Pinpoint the cell where the given text exists, returning its (X, Y) midpoint coordinate. 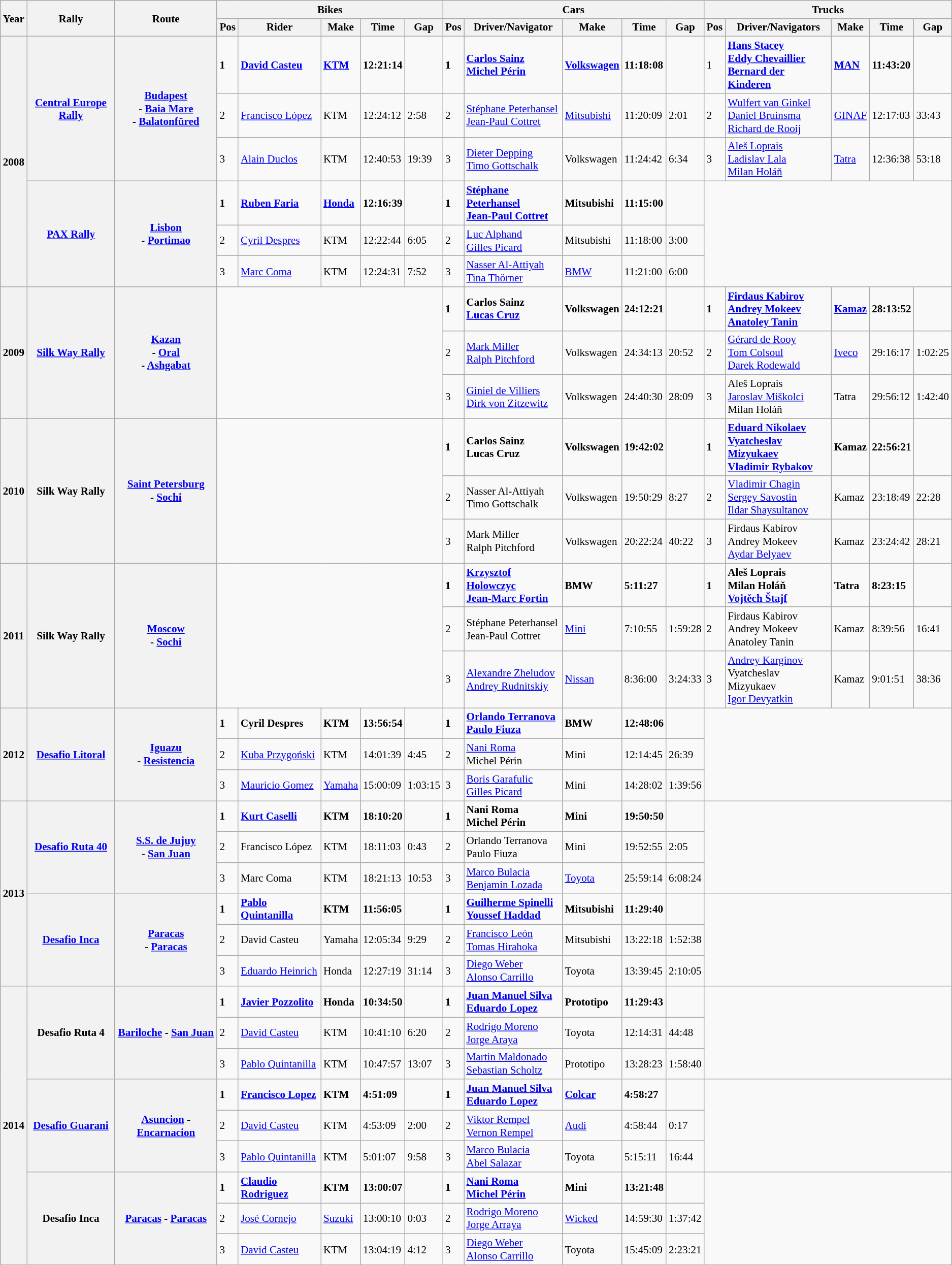
Trucks (828, 9)
Vladimir Chagin Sergey Savostin Ildar Shaysultanov (778, 497)
1:52:38 (685, 939)
Audi (592, 1125)
Rodrigo Moreno Jorge Araya (513, 1033)
4:58:27 (644, 1095)
12:05:34 (383, 939)
13:22:18 (644, 939)
8:23:15 (892, 585)
4:58:44 (644, 1125)
13:00:07 (383, 1187)
13:39:45 (644, 971)
15:45:09 (644, 1249)
Nissan (592, 679)
9:58 (423, 1157)
Bikes (330, 9)
12:48:06 (644, 723)
2009 (14, 352)
Rally (71, 18)
Bariloche - San Juan (166, 1033)
6:00 (685, 271)
19:52:55 (644, 847)
1:42:40 (933, 397)
Nasser Al-Attiyah Timo Gottschalk (513, 497)
18:21:13 (383, 878)
Desafio Ruta 40 (71, 847)
4:12 (423, 1249)
2:00 (423, 1125)
5:11:27 (644, 585)
11:18:08 (644, 65)
Claudio Rodriguez (279, 1187)
Route (166, 18)
22:28 (933, 497)
6:20 (423, 1033)
MAN (850, 65)
Moscow - Sochi (166, 636)
29:16:17 (892, 352)
Luc Alphand Gilles Picard (513, 241)
10:53 (423, 878)
15:00:09 (383, 785)
11:56:05 (383, 909)
Alexandre Zheludov Andrey Rudnitskiy (513, 679)
12:16:39 (383, 203)
31:14 (423, 971)
10:41:10 (383, 1033)
12:27:19 (383, 971)
8:36:00 (644, 679)
Francisco León Tomas Hirahoka (513, 939)
2:01 (685, 115)
José Cornejo (279, 1219)
25:59:14 (644, 878)
11:43:20 (892, 65)
Francisco Lopez (279, 1095)
12:17:03 (892, 115)
Asuncion - Encarnacion (166, 1125)
Saint Petersburg - Sochi (166, 491)
14:28:02 (644, 785)
28:21 (933, 541)
S.S. de Jujuy - San Juan (166, 847)
11:15:00 (644, 203)
28:13:52 (892, 309)
Desafio Guarani (71, 1125)
Lisbon - Portimao (166, 234)
53:18 (933, 159)
PAX Rally (71, 234)
9:01:51 (892, 679)
12:40:53 (383, 159)
9:29 (423, 939)
Driver/Navigators (778, 27)
2014 (14, 1125)
Desafio Ruta 4 (71, 1033)
Suzuki (341, 1219)
11:18:00 (644, 241)
0:17 (685, 1125)
10:34:50 (383, 1001)
1:03:15 (423, 785)
Eduardo Heinrich (279, 971)
Year (14, 18)
13:04:19 (383, 1249)
12:22:44 (383, 241)
3:00 (685, 241)
Central Europe Rally (71, 109)
Viktor Rempel Vernon Rempel (513, 1125)
Carlos Sainz Michel Périn (513, 65)
12:36:38 (892, 159)
24:12:21 (644, 309)
19:42:02 (644, 447)
2:05 (685, 847)
11:20:09 (644, 115)
GINAF (850, 115)
4:45 (423, 755)
2008 (14, 161)
Nasser Al-Attiyah Tina Thörner (513, 271)
Javier Pozzolito (279, 1001)
16:44 (685, 1157)
44:48 (685, 1033)
Gérard de Rooy Tom Colsoul Darek Rodewald (778, 352)
33:43 (933, 115)
6:34 (685, 159)
13:21:48 (644, 1187)
Kurt Caselli (279, 817)
2011 (14, 636)
Aleš Loprais Jaroslav Miškolci Milan Holáň (778, 397)
Andrey Karginov Vyatcheslav Mizyukaev Igor Devyatkin (778, 679)
Budapest - Baia Mare - Balatonfüred (166, 109)
2:23:21 (685, 1249)
2013 (14, 894)
Mauricio Gomez (279, 785)
Ruben Faria (279, 203)
Aleš Loprais Ladislav Lala Milan Holáň (778, 159)
2012 (14, 755)
12:14:31 (644, 1033)
Kazan - Oral - Ashgabat (166, 352)
12:24:31 (383, 271)
Wulfert van Ginkel Daniel Bruinsma Richard de Rooij (778, 115)
4:53:09 (383, 1125)
16:41 (933, 629)
13:28:23 (644, 1063)
1:58:40 (685, 1063)
0:43 (423, 847)
38:36 (933, 679)
Guilherme Spinelli Youssef Haddad (513, 909)
5:15:11 (644, 1157)
14:01:39 (383, 755)
5:01:07 (383, 1157)
23:24:42 (892, 541)
0:03 (423, 1219)
Iguazu - Resistencia (166, 755)
Rodrigo Moreno Jorge Arraya (513, 1219)
24:40:30 (644, 397)
Kuba Przygoński (279, 755)
8:27 (685, 497)
Martin Maldonado Sebastian Scholtz (513, 1063)
7:10:55 (644, 629)
7:52 (423, 271)
18:10:20 (383, 817)
Driver/Navigator (513, 27)
19:50:50 (644, 817)
1:59:28 (685, 629)
Marco Bulacia Abel Salazar (513, 1157)
2:10:05 (685, 971)
1:37:42 (685, 1219)
Desafio Litoral (71, 755)
29:56:12 (892, 397)
11:24:42 (644, 159)
14:59:30 (644, 1219)
Colcar (592, 1095)
12:21:14 (383, 65)
19:39 (423, 159)
Aleš Loprais Milan Holáň Vojtěch Štajf (778, 585)
19:50:29 (644, 497)
Iveco (850, 352)
3:24:33 (685, 679)
Krzysztof Holowczyc Jean-Marc Fortin (513, 585)
18:11:03 (383, 847)
Giniel de Villiers Dirk von Zitzewitz (513, 397)
20:22:24 (644, 541)
6:05 (423, 241)
20:52 (685, 352)
Dieter Depping Timo Gottschalk (513, 159)
11:29:43 (644, 1001)
10:47:57 (383, 1063)
23:18:49 (892, 497)
24:34:13 (644, 352)
12:24:12 (383, 115)
26:39 (685, 755)
Firdaus Kabirov Andrey Mokeev Aydar Belyaev (778, 541)
40:22 (685, 541)
2010 (14, 491)
Marco Bulacia Benjamin Lozada (513, 878)
Cars (574, 9)
13:56:54 (383, 723)
28:09 (685, 397)
11:29:40 (644, 909)
4:51:09 (383, 1095)
12:14:45 (644, 755)
Hans Stacey Eddy Chevaillier Bernard der Kinderen (778, 65)
1:39:56 (685, 785)
Eduard Nikolaev Vyatcheslav Mizyukaev Vladimir Rybakov (778, 447)
13:07 (423, 1063)
Wicked (592, 1219)
Boris Garafulic Gilles Picard (513, 785)
11:21:00 (644, 271)
Alain Duclos (279, 159)
Rider (279, 27)
1:02:25 (933, 352)
6:08:24 (685, 878)
22:56:21 (892, 447)
8:39:56 (892, 629)
13:00:10 (383, 1219)
2:58 (423, 115)
